Pinpoint the cell where the given text exists, returning its [X, Y] midpoint coordinate. 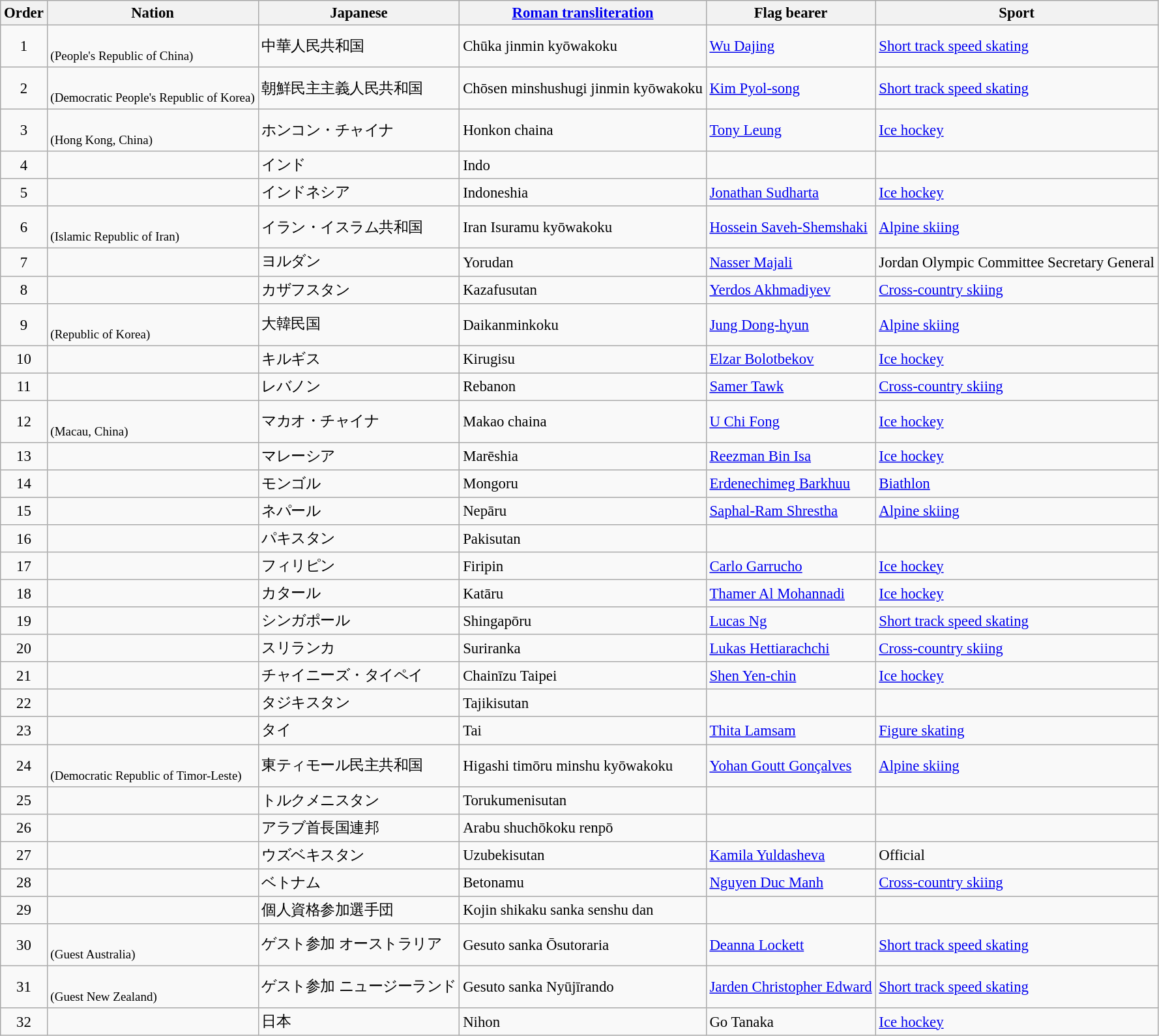
ネパール [359, 511]
Chainīzu Taipei [583, 675]
ウズベキスタン [359, 855]
Chōsen minshushugi jinmin kyōwakoku [583, 89]
Thita Lamsam [791, 731]
Yohan Goutt Gonçalves [791, 765]
19 [23, 621]
スリランカ [359, 648]
Kamila Yuldasheva [791, 855]
Roman transliteration [583, 13]
31 [23, 987]
Arabu shuchōkoku renpō [583, 827]
22 [23, 703]
Shingapōru [583, 621]
4 [23, 165]
27 [23, 855]
28 [23, 883]
Thamer Al Mohannadi [791, 593]
16 [23, 539]
26 [23, 827]
(Macau, China) [153, 421]
15 [23, 511]
Nihon [583, 1022]
Gesuto sanka Ōsutoraria [583, 945]
日本 [359, 1022]
Hossein Saveh-Shemshaki [791, 227]
ゲスト参加 オーストラリア [359, 945]
トルクメニスタン [359, 800]
シンガポール [359, 621]
個人資格参加選手団 [359, 910]
Yorudan [583, 262]
Wu Dajing [791, 47]
Marēshia [583, 456]
マレーシア [359, 456]
Tai [583, 731]
6 [23, 227]
Lucas Ng [791, 621]
カタール [359, 593]
23 [23, 731]
タジキスタン [359, 703]
Go Tanaka [791, 1022]
Elzar Bolotbekov [791, 359]
Indoneshia [583, 192]
9 [23, 325]
大韓民国 [359, 325]
Daikanminkoku [583, 325]
1 [23, 47]
Chūka jinmin kyōwakoku [583, 47]
(Guest Australia) [153, 945]
Katāru [583, 593]
Figure skating [1017, 731]
21 [23, 675]
フィリピン [359, 566]
Jarden Christopher Edward [791, 987]
Nasser Majali [791, 262]
8 [23, 289]
Sport [1017, 13]
インド [359, 165]
Yerdos Akhmadiyev [791, 289]
Reezman Bin Isa [791, 456]
Saphal-Ram Shrestha [791, 511]
Nepāru [583, 511]
カザフスタン [359, 289]
ホンコン・チャイナ [359, 130]
Firipin [583, 566]
Honkon chaina [583, 130]
Jonathan Sudharta [791, 192]
ベトナム [359, 883]
(Democratic Republic of Timor-Leste) [153, 765]
Rebanon [583, 387]
ヨルダン [359, 262]
Nguyen Duc Manh [791, 883]
Kojin shikaku sanka senshu dan [583, 910]
32 [23, 1022]
7 [23, 262]
Official [1017, 855]
Torukumenisutan [583, 800]
イラン・イスラム共和国 [359, 227]
20 [23, 648]
Order [23, 13]
Makao chaina [583, 421]
パキスタン [359, 539]
Erdenechimeg Barkhuu [791, 484]
キルギス [359, 359]
(Democratic People's Republic of Korea) [153, 89]
18 [23, 593]
Suriranka [583, 648]
ゲスト参加 ニュージーランド [359, 987]
レバノン [359, 387]
24 [23, 765]
5 [23, 192]
Kazafusutan [583, 289]
13 [23, 456]
29 [23, 910]
Higashi timōru minshu kyōwakoku [583, 765]
チャイニーズ・タイペイ [359, 675]
14 [23, 484]
Uzubekisutan [583, 855]
Samer Tawk [791, 387]
Gesuto sanka Nyūjīrando [583, 987]
中華人民共和国 [359, 47]
Pakisutan [583, 539]
朝鮮民主主義人民共和国 [359, 89]
インドネシア [359, 192]
Tajikisutan [583, 703]
25 [23, 800]
Indo [583, 165]
U Chi Fong [791, 421]
タイ [359, 731]
(Guest New Zealand) [153, 987]
Kirugisu [583, 359]
Japanese [359, 13]
Flag bearer [791, 13]
マカオ・チャイナ [359, 421]
Jordan Olympic Committee Secretary General [1017, 262]
Jung Dong-hyun [791, 325]
(Hong Kong, China) [153, 130]
アラブ首長国連邦 [359, 827]
2 [23, 89]
Iran Isuramu kyōwakoku [583, 227]
Tony Leung [791, 130]
東ティモール民主共和国 [359, 765]
(People's Republic of China) [153, 47]
30 [23, 945]
Mongoru [583, 484]
Biathlon [1017, 484]
11 [23, 387]
3 [23, 130]
12 [23, 421]
17 [23, 566]
Nation [153, 13]
(Islamic Republic of Iran) [153, 227]
Carlo Garrucho [791, 566]
Deanna Lockett [791, 945]
(Republic of Korea) [153, 325]
Shen Yen-chin [791, 675]
Betonamu [583, 883]
Kim Pyol-song [791, 89]
モンゴル [359, 484]
Lukas Hettiarachchi [791, 648]
10 [23, 359]
